Extract the [x, y] coordinate from the center of the cell holding the provided text.  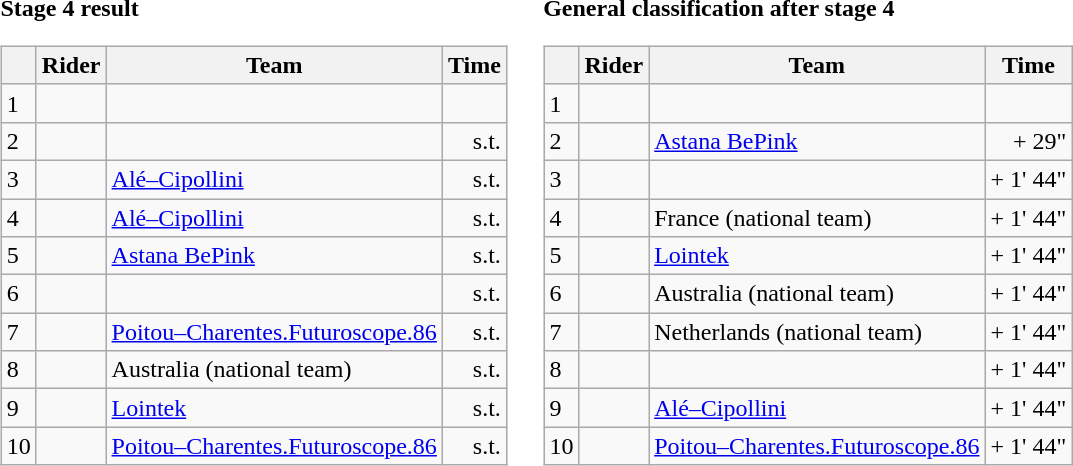
Netherlands (national team) [817, 332]
+ 29" [1028, 141]
France (national team) [817, 217]
